Return the [X, Y] coordinate for the center point of the cell that contains the specified text.  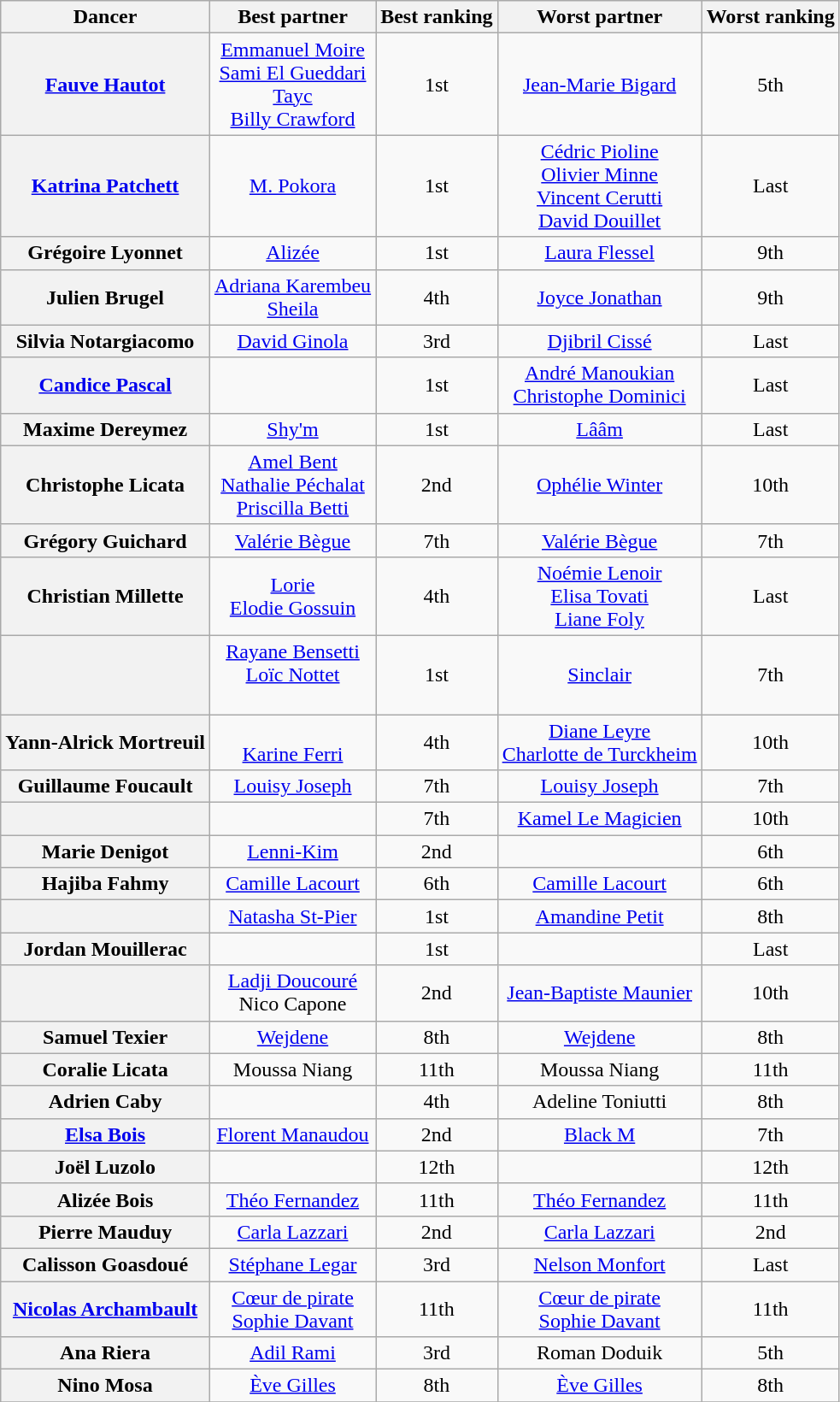
Marie Denigot [106, 851]
Silvia Notargiacomo [106, 341]
Julien Brugel [106, 297]
Guillaume Foucault [106, 786]
Lenni-Kim [292, 851]
Alizée [292, 253]
Adil Rami [292, 1353]
Adriana KarembeuSheila [292, 297]
Natasha St-Pier [292, 916]
David Ginola [292, 341]
Best ranking [437, 17]
Jordan Mouillerac [106, 949]
Noémie LenoirElisa TovatiLiane Foly [600, 596]
Ana Riera [106, 1353]
Hajiba Fahmy [106, 884]
Yann-Alrick Mortreuil [106, 742]
Fauve Hautot [106, 84]
Nino Mosa [106, 1386]
Candice Pascal [106, 385]
Florent Manaudou [292, 1134]
Shy'm [292, 429]
Black M [600, 1134]
Calisson Goasdoué [106, 1264]
Christophe Licata [106, 485]
Jean-Baptiste Maunier [600, 993]
Stéphane Legar [292, 1264]
Sinclair [600, 674]
Maxime Dereymez [106, 429]
Kamel Le Magicien [600, 819]
Joyce Jonathan [600, 297]
Joël Luzolo [106, 1167]
André ManoukianChristophe Dominici [600, 385]
Alizée Bois [106, 1199]
Coralie Licata [106, 1069]
Pierre Mauduy [106, 1232]
Grégoire Lyonnet [106, 253]
Djibril Cissé [600, 341]
Worst partner [600, 17]
Ladji DoucouréNico Capone [292, 993]
Dancer [106, 17]
Katrina Patchett [106, 186]
Adeline Toniutti [600, 1102]
Diane LeyreCharlotte de Turckheim [600, 742]
Lââm [600, 429]
Grégory Guichard [106, 540]
LorieElodie Gossuin [292, 596]
Best partner [292, 17]
Nelson Monfort [600, 1264]
Roman Doduik [600, 1353]
Christian Millette [106, 596]
Cédric PiolineOlivier MinneVincent CeruttiDavid Douillet [600, 186]
Rayane BensettiLoïc Nottet [292, 674]
Amandine Petit [600, 916]
M. Pokora [292, 186]
Jean-Marie Bigard [600, 84]
Ophélie Winter [600, 485]
Elsa Bois [106, 1134]
Adrien Caby [106, 1102]
Laura Flessel [600, 253]
Amel BentNathalie PéchalatPriscilla Betti [292, 485]
Worst ranking [771, 17]
Nicolas Archambault [106, 1308]
Karine Ferri [292, 742]
Emmanuel MoireSami El GueddariTaycBilly Crawford [292, 84]
Samuel Texier [106, 1037]
